Extract the (X, Y) coordinate from the center of the cell holding the provided text.  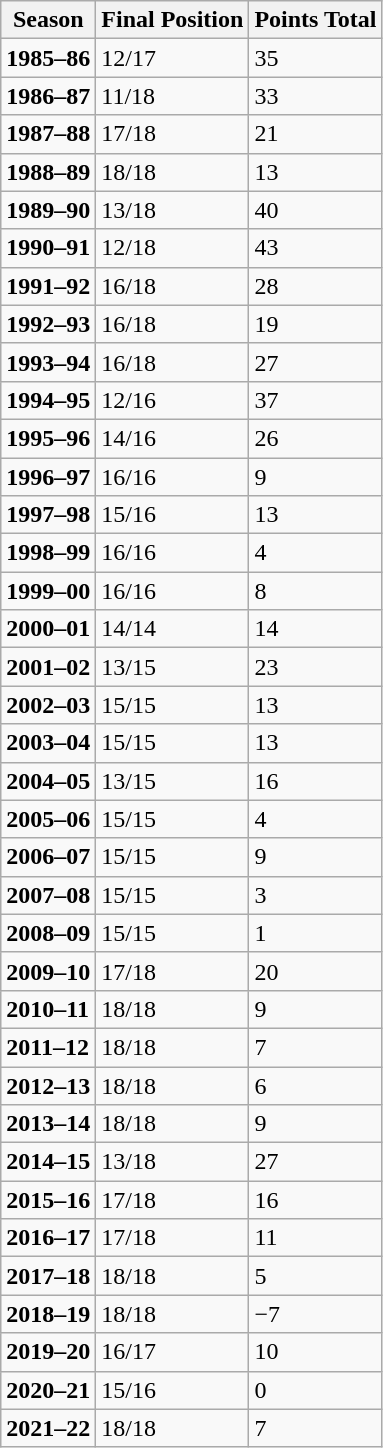
2014–15 (48, 1162)
2018–19 (48, 1314)
1985–86 (48, 58)
2006–07 (48, 857)
2011–12 (48, 1047)
14/14 (172, 629)
2007–08 (48, 895)
19 (316, 324)
20 (316, 971)
23 (316, 667)
1993–94 (48, 362)
35 (316, 58)
2016–17 (48, 1238)
40 (316, 210)
2008–09 (48, 933)
43 (316, 248)
12/16 (172, 400)
2013–14 (48, 1124)
1990–91 (48, 248)
1989–90 (48, 210)
2017–18 (48, 1276)
12/17 (172, 58)
6 (316, 1085)
1999–00 (48, 591)
21 (316, 134)
0 (316, 1390)
1992–93 (48, 324)
1994–95 (48, 400)
Points Total (316, 20)
Final Position (172, 20)
2012–13 (48, 1085)
14 (316, 629)
−7 (316, 1314)
12/18 (172, 248)
37 (316, 400)
2005–06 (48, 819)
2019–20 (48, 1352)
1987–88 (48, 134)
26 (316, 438)
2021–22 (48, 1428)
14/16 (172, 438)
1996–97 (48, 477)
2010–11 (48, 1009)
2004–05 (48, 781)
33 (316, 96)
11/18 (172, 96)
2015–16 (48, 1200)
16/17 (172, 1352)
Season (48, 20)
2000–01 (48, 629)
2003–04 (48, 743)
11 (316, 1238)
2001–02 (48, 667)
28 (316, 286)
1995–96 (48, 438)
1986–87 (48, 96)
3 (316, 895)
1998–99 (48, 553)
5 (316, 1276)
2002–03 (48, 705)
1997–98 (48, 515)
1 (316, 933)
2020–21 (48, 1390)
2009–10 (48, 971)
1991–92 (48, 286)
1988–89 (48, 172)
10 (316, 1352)
8 (316, 591)
